Return (x, y) of the center of cell containing provided text 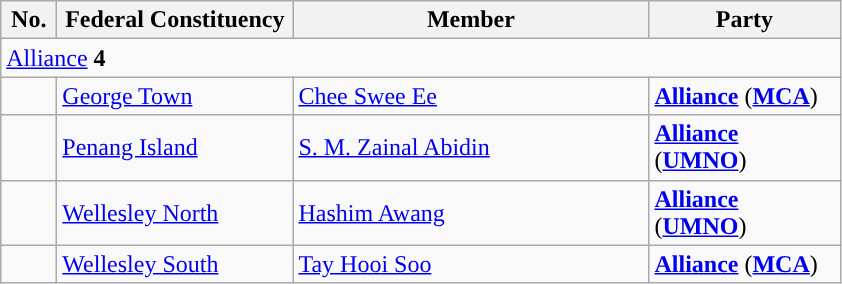
No. (29, 20)
Chee Swee Ee (471, 96)
Hashim Awang (471, 212)
Member (471, 20)
Party (744, 20)
Alliance 4 (420, 58)
Federal Constituency (175, 20)
George Town (175, 96)
Wellesley South (175, 264)
Penang Island (175, 148)
S. M. Zainal Abidin (471, 148)
Wellesley North (175, 212)
Tay Hooi Soo (471, 264)
